Pinpoint the cell where the given text exists, returning its (X, Y) midpoint coordinate. 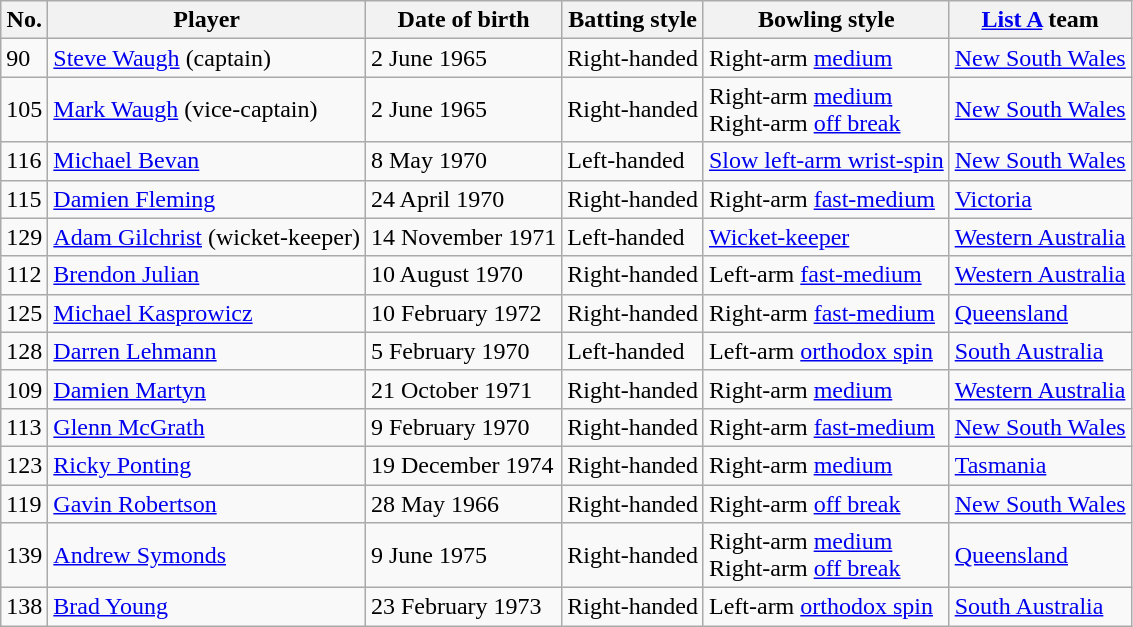
128 (24, 351)
8 May 1970 (463, 161)
Player (207, 20)
Batting style (633, 20)
9 February 1970 (463, 427)
Darren Lehmann (207, 351)
10 February 1972 (463, 313)
Wicket-keeper (826, 237)
Brad Young (207, 607)
129 (24, 237)
Michael Kasprowicz (207, 313)
109 (24, 389)
90 (24, 58)
Victoria (1040, 199)
138 (24, 607)
116 (24, 161)
14 November 1971 (463, 237)
9 June 1975 (463, 556)
Right-arm off break (826, 503)
Adam Gilchrist (wicket-keeper) (207, 237)
No. (24, 20)
Michael Bevan (207, 161)
5 February 1970 (463, 351)
119 (24, 503)
Glenn McGrath (207, 427)
Damien Fleming (207, 199)
Brendon Julian (207, 275)
Steve Waugh (captain) (207, 58)
112 (24, 275)
Bowling style (826, 20)
28 May 1966 (463, 503)
24 April 1970 (463, 199)
23 February 1973 (463, 607)
Damien Martyn (207, 389)
Andrew Symonds (207, 556)
123 (24, 465)
Ricky Ponting (207, 465)
21 October 1971 (463, 389)
115 (24, 199)
113 (24, 427)
10 August 1970 (463, 275)
139 (24, 556)
Date of birth (463, 20)
Mark Waugh (vice-captain) (207, 110)
Gavin Robertson (207, 503)
105 (24, 110)
Tasmania (1040, 465)
List A team (1040, 20)
125 (24, 313)
Left-arm fast-medium (826, 275)
Slow left-arm wrist-spin (826, 161)
19 December 1974 (463, 465)
